Return (X, Y) of the center of cell containing provided text 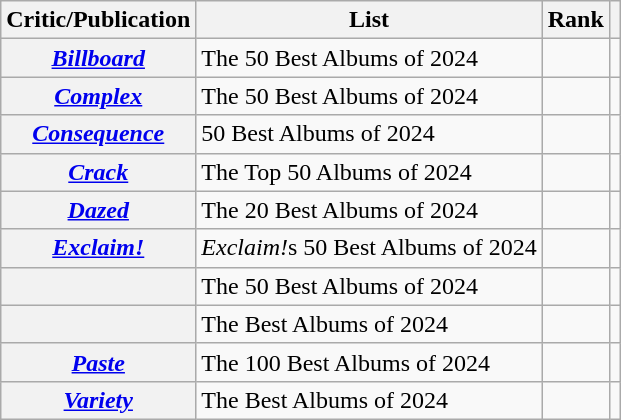
Complex (98, 96)
Critic/Publication (98, 20)
Billboard (98, 58)
Rank (576, 20)
Dazed (98, 210)
50 Best Albums of 2024 (369, 134)
Variety (98, 400)
Crack (98, 172)
Exclaim! (98, 248)
Exclaim!s 50 Best Albums of 2024 (369, 248)
Paste (98, 362)
List (369, 20)
The Top 50 Albums of 2024 (369, 172)
Consequence (98, 134)
The 100 Best Albums of 2024 (369, 362)
The 20 Best Albums of 2024 (369, 210)
